Identify which cell holds the provided text, then report its [X, Y] central coordinate. 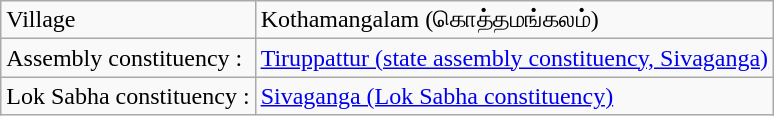
Assembly constituency : [128, 58]
Sivaganga (Lok Sabha constituency) [514, 96]
Tiruppattur (state assembly constituency, Sivaganga) [514, 58]
Village [128, 20]
Kothamangalam (கொத்தமங்கலம்) [514, 20]
Lok Sabha constituency : [128, 96]
